Determine the (x, y) coordinate at the center of the cell enclosing the given text.  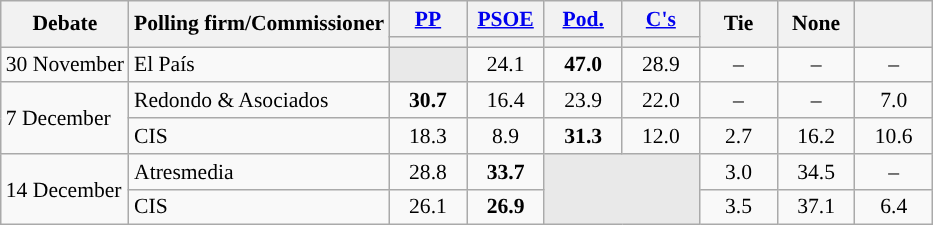
30.7 (428, 101)
2.7 (739, 136)
6.4 (894, 207)
3.0 (739, 172)
Redondo & Asociados (259, 101)
37.1 (816, 207)
30 November (65, 65)
El País (259, 65)
PSOE (506, 19)
7.0 (894, 101)
Atresmedia (259, 172)
28.9 (661, 65)
PP (428, 19)
26.9 (506, 207)
Tie (739, 24)
24.1 (506, 65)
12.0 (661, 136)
C's (661, 19)
7 December (65, 118)
34.5 (816, 172)
None (816, 24)
26.1 (428, 207)
14 December (65, 190)
16.4 (506, 101)
8.9 (506, 136)
47.0 (583, 65)
22.0 (661, 101)
18.3 (428, 136)
16.2 (816, 136)
Pod. (583, 19)
23.9 (583, 101)
33.7 (506, 172)
10.6 (894, 136)
31.3 (583, 136)
3.5 (739, 207)
Polling firm/Commissioner (259, 24)
28.8 (428, 172)
Debate (65, 24)
